Return the (X, Y) coordinate for the center point of the cell that contains the specified text.  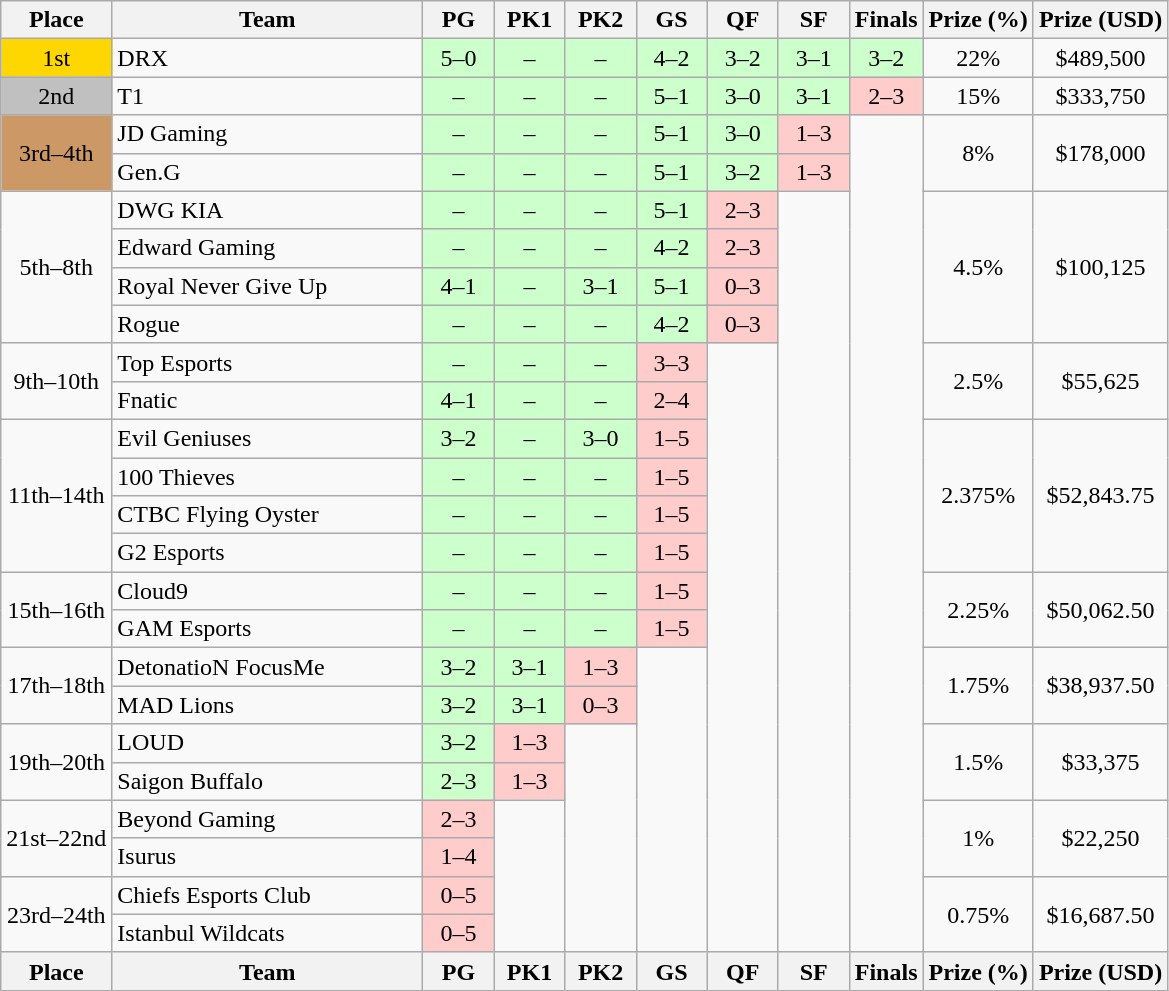
Saigon Buffalo (268, 781)
1–4 (458, 857)
Evil Geniuses (268, 438)
1.75% (978, 686)
9th–10th (56, 381)
3rd–4th (56, 153)
Rogue (268, 324)
2.375% (978, 495)
Top Esports (268, 362)
1% (978, 838)
19th–20th (56, 762)
$52,843.75 (1100, 495)
$178,000 (1100, 153)
5th–8th (56, 267)
Isurus (268, 857)
Chiefs Esports Club (268, 895)
DRX (268, 58)
2nd (56, 96)
23rd–24th (56, 914)
Cloud9 (268, 591)
15th–16th (56, 610)
$100,125 (1100, 267)
2.5% (978, 381)
8% (978, 153)
CTBC Flying Oyster (268, 515)
11th–14th (56, 495)
$50,062.50 (1100, 610)
T1 (268, 96)
21st–22nd (56, 838)
2.25% (978, 610)
0.75% (978, 914)
$38,937.50 (1100, 686)
Gen.G (268, 172)
Edward Gaming (268, 248)
G2 Esports (268, 553)
$55,625 (1100, 381)
5–0 (458, 58)
1.5% (978, 762)
15% (978, 96)
$16,687.50 (1100, 914)
17th–18th (56, 686)
4.5% (978, 267)
Istanbul Wildcats (268, 933)
GAM Esports (268, 629)
100 Thieves (268, 477)
$33,375 (1100, 762)
JD Gaming (268, 134)
Fnatic (268, 400)
MAD Lions (268, 705)
3–3 (672, 362)
$22,250 (1100, 838)
22% (978, 58)
1st (56, 58)
LOUD (268, 743)
Beyond Gaming (268, 819)
DetonatioN FocusMe (268, 667)
$489,500 (1100, 58)
Royal Never Give Up (268, 286)
2–4 (672, 400)
$333,750 (1100, 96)
DWG KIA (268, 210)
